Extract the (X, Y) coordinate from the center of the cell holding the provided text.  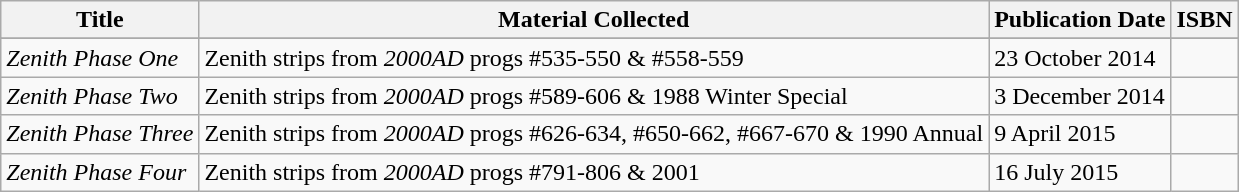
Zenith strips from 2000AD progs #535-550 & #558-559 (594, 58)
23 October 2014 (1080, 58)
Title (100, 20)
Material Collected (594, 20)
9 April 2015 (1080, 134)
Zenith Phase One (100, 58)
Zenith strips from 2000AD progs #791-806 & 2001 (594, 172)
3 December 2014 (1080, 96)
Zenith strips from 2000AD progs #626-634, #650-662, #667-670 & 1990 Annual (594, 134)
Zenith strips from 2000AD progs #589-606 & 1988 Winter Special (594, 96)
ISBN (1204, 20)
16 July 2015 (1080, 172)
Zenith Phase Four (100, 172)
Zenith Phase Three (100, 134)
Zenith Phase Two (100, 96)
Publication Date (1080, 20)
